Pinpoint the cell where the given text exists, returning its (x, y) midpoint coordinate. 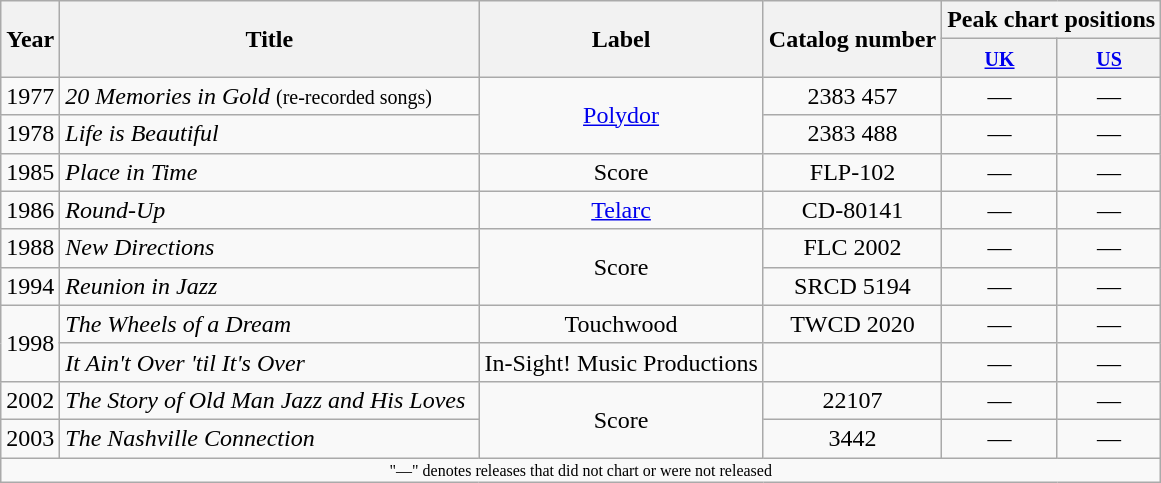
1986 (30, 210)
Polydor (621, 115)
2003 (30, 438)
SRCD 5194 (852, 286)
Life is Beautiful (270, 134)
2002 (30, 400)
1994 (30, 286)
Year (30, 39)
2383 488 (852, 134)
TWCD 2020 (852, 324)
Peak chart positions (1052, 20)
Round-Up (270, 210)
New Directions (270, 248)
UK (1000, 58)
"—" denotes releases that did not chart or were not released (581, 470)
FLC 2002 (852, 248)
Title (270, 39)
20 Memories in Gold (re-recorded songs) (270, 96)
22107 (852, 400)
3442 (852, 438)
2383 457 (852, 96)
1998 (30, 343)
The Story of Old Man Jazz and His Loves (270, 400)
It Ain't Over 'til It's Over (270, 362)
Place in Time (270, 172)
The Nashville Connection (270, 438)
1977 (30, 96)
US (1108, 58)
Catalog number (852, 39)
1978 (30, 134)
CD-80141 (852, 210)
1988 (30, 248)
1985 (30, 172)
In-Sight! Music Productions (621, 362)
Telarc (621, 210)
Touchwood (621, 324)
FLP-102 (852, 172)
The Wheels of a Dream (270, 324)
Label (621, 39)
Reunion in Jazz (270, 286)
